Search for the cell housing the specified text and yield its (x, y) center coordinate. 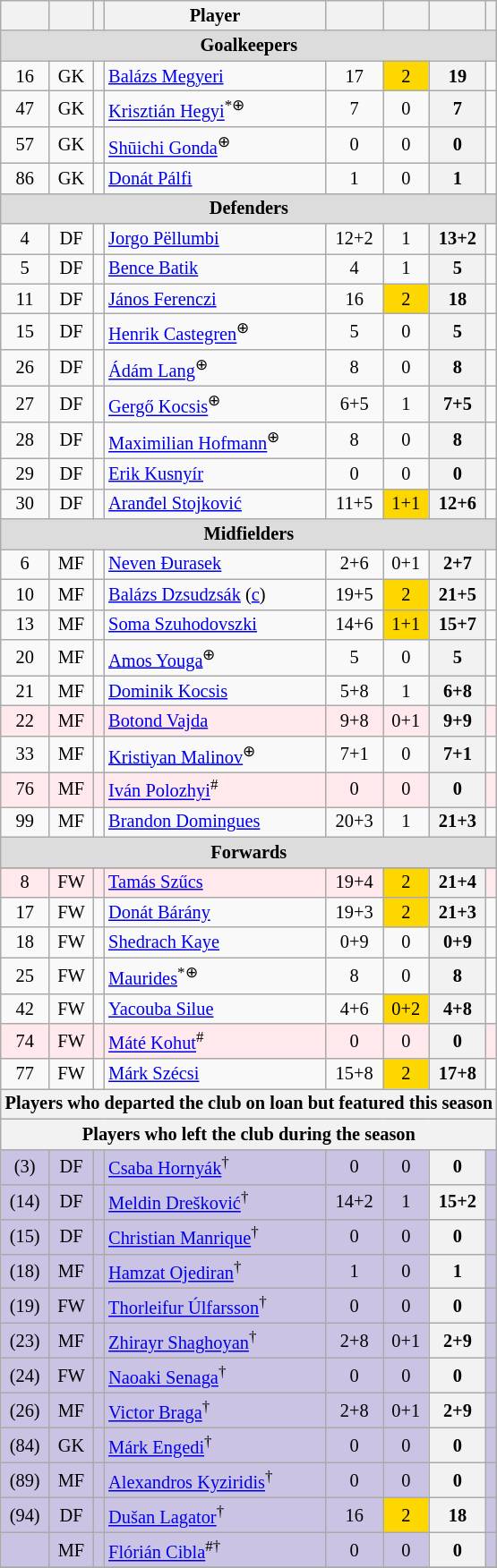
(26) (25, 1410)
Ádám Lang⊕ (215, 368)
17+8 (458, 1074)
15+2 (458, 1201)
Balázs Dzsudzsák (c) (215, 594)
19 (458, 76)
Meldin Drešković† (215, 1201)
Márk Engedi† (215, 1444)
Brandon Domingues (215, 822)
47 (25, 108)
(24) (25, 1375)
Henrik Castegren⊕ (215, 331)
14+6 (355, 625)
28 (25, 440)
Victor Braga† (215, 1410)
27 (25, 404)
Forwards (249, 852)
Thorleifur Úlfarsson† (215, 1307)
99 (25, 822)
30 (25, 504)
9+8 (355, 720)
Players who left the club during the season (249, 1134)
2+7 (458, 564)
Balázs Megyeri (215, 76)
Naoaki Senaga† (215, 1375)
10 (25, 594)
Gergő Kocsis⊕ (215, 404)
Iván Polozhyi# (215, 789)
Donát Pálfi (215, 178)
(3) (25, 1167)
Zhirayr Shaghoyan† (215, 1341)
Maximilian Hofmann⊕ (215, 440)
25 (25, 976)
14+2 (355, 1201)
22 (25, 720)
(15) (25, 1237)
Alexandros Kyziridis† (215, 1480)
13 (25, 625)
19+3 (355, 912)
Shedrach Kaye (215, 942)
Maurides*⊕ (215, 976)
Yacouba Silue (215, 1009)
(89) (25, 1480)
74 (25, 1042)
Tamás Szűcs (215, 882)
76 (25, 789)
Csaba Hornyák† (215, 1167)
János Ferenczi (215, 299)
21+4 (458, 882)
Dušan Lagator† (215, 1514)
11 (25, 299)
Erik Kusnyír (215, 473)
12+2 (355, 239)
(94) (25, 1514)
Aranđel Stojković (215, 504)
Goalkeepers (249, 46)
Christian Manrique† (215, 1237)
Kristiyan Malinov⊕ (215, 754)
26 (25, 368)
(18) (25, 1271)
15+8 (355, 1074)
Donát Bárány (215, 912)
Player (215, 15)
Players who departed the club on loan but featured this season (249, 1104)
57 (25, 145)
5+8 (355, 691)
(19) (25, 1307)
0+2 (407, 1009)
Midfielders (249, 534)
(14) (25, 1201)
15 (25, 331)
Krisztián Hegyi*⊕ (215, 108)
12+6 (458, 504)
Flórián Cibla#† (215, 1550)
42 (25, 1009)
Dominik Kocsis (215, 691)
9+9 (458, 720)
Bence Batik (215, 268)
13+2 (458, 239)
Botond Vajda (215, 720)
Hamzat Ojediran† (215, 1271)
Neven Đurasek (215, 564)
4+6 (355, 1009)
Defenders (249, 209)
29 (25, 473)
2+6 (355, 564)
6 (25, 564)
Shūichi Gonda⊕ (215, 145)
77 (25, 1074)
21 (25, 691)
Amos Youga⊕ (215, 657)
Máté Kohut# (215, 1042)
(23) (25, 1341)
Márk Szécsi (215, 1074)
Soma Szuhodovszki (215, 625)
11+5 (355, 504)
19+5 (355, 594)
6+8 (458, 691)
(84) (25, 1444)
4+8 (458, 1009)
19+4 (355, 882)
33 (25, 754)
21+5 (458, 594)
20+3 (355, 822)
7+5 (458, 404)
86 (25, 178)
20 (25, 657)
Jorgo Pëllumbi (215, 239)
6+5 (355, 404)
15+7 (458, 625)
